Detect which cell encompasses the target text, then output its (X, Y) center coordinate. 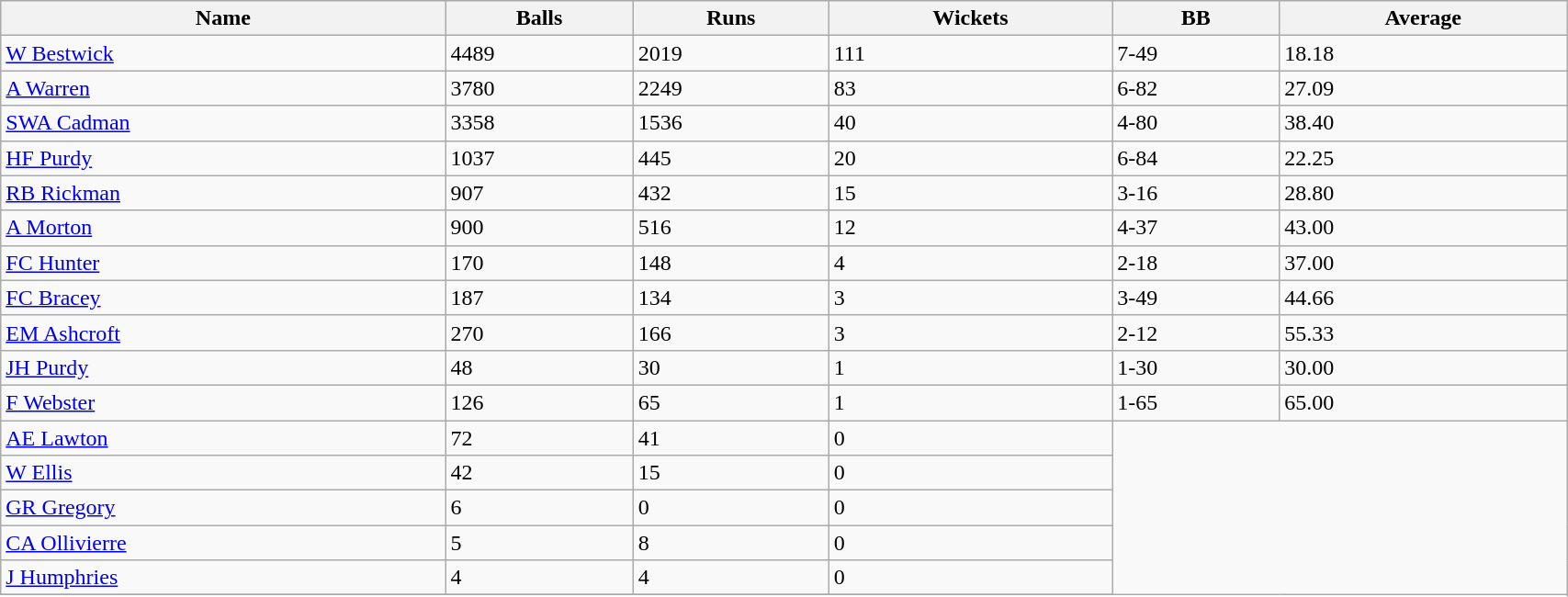
170 (539, 263)
27.09 (1424, 88)
EM Ashcroft (223, 332)
W Ellis (223, 473)
37.00 (1424, 263)
6-84 (1196, 158)
42 (539, 473)
JH Purdy (223, 367)
1-65 (1196, 402)
Wickets (970, 18)
65 (731, 402)
FC Hunter (223, 263)
CA Ollivierre (223, 543)
7-49 (1196, 53)
5 (539, 543)
516 (731, 228)
Runs (731, 18)
HF Purdy (223, 158)
18.18 (1424, 53)
48 (539, 367)
148 (731, 263)
20 (970, 158)
2019 (731, 53)
134 (731, 298)
30.00 (1424, 367)
3-16 (1196, 193)
187 (539, 298)
2249 (731, 88)
1536 (731, 123)
4-37 (1196, 228)
900 (539, 228)
22.25 (1424, 158)
J Humphries (223, 578)
FC Bracey (223, 298)
43.00 (1424, 228)
12 (970, 228)
65.00 (1424, 402)
28.80 (1424, 193)
GR Gregory (223, 508)
1-30 (1196, 367)
3780 (539, 88)
Name (223, 18)
44.66 (1424, 298)
SWA Cadman (223, 123)
111 (970, 53)
3-49 (1196, 298)
AE Lawton (223, 438)
126 (539, 402)
F Webster (223, 402)
3358 (539, 123)
38.40 (1424, 123)
4489 (539, 53)
270 (539, 332)
RB Rickman (223, 193)
445 (731, 158)
A Warren (223, 88)
6 (539, 508)
30 (731, 367)
6-82 (1196, 88)
BB (1196, 18)
A Morton (223, 228)
4-80 (1196, 123)
8 (731, 543)
166 (731, 332)
40 (970, 123)
907 (539, 193)
72 (539, 438)
83 (970, 88)
W Bestwick (223, 53)
55.33 (1424, 332)
1037 (539, 158)
432 (731, 193)
2-12 (1196, 332)
41 (731, 438)
Average (1424, 18)
Balls (539, 18)
2-18 (1196, 263)
